Output the (X, Y) coordinate of the center of the cell containing the given text.  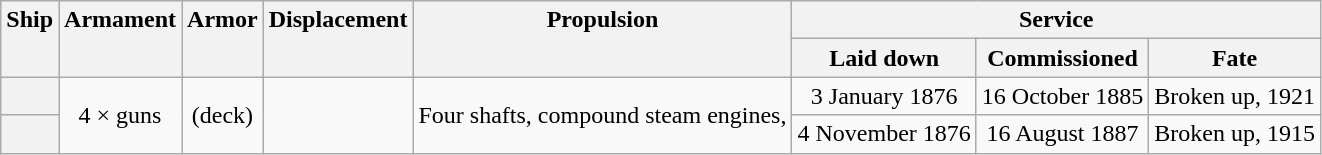
Broken up, 1915 (1235, 134)
16 August 1887 (1062, 134)
Displacement (338, 39)
4 × guns (120, 115)
16 October 1885 (1062, 96)
Fate (1235, 58)
4 November 1876 (884, 134)
3 January 1876 (884, 96)
Armament (120, 39)
Service (1056, 20)
Propulsion (602, 39)
Laid down (884, 58)
Armor (223, 39)
(deck) (223, 115)
Commissioned (1062, 58)
Four shafts, compound steam engines, (602, 115)
Ship (30, 39)
Broken up, 1921 (1235, 96)
